Capture the cell that displays the provided text and extract its (X, Y) central coordinate. 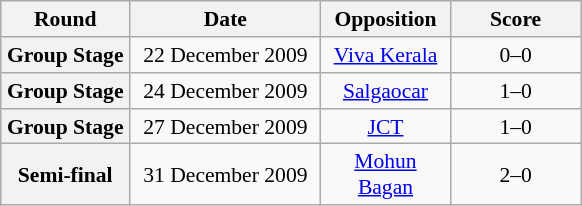
Viva Kerala (385, 55)
2–0 (516, 174)
22 December 2009 (225, 55)
0–0 (516, 55)
Mohun Bagan (385, 174)
Round (65, 19)
Date (225, 19)
JCT (385, 126)
Salgaocar (385, 91)
31 December 2009 (225, 174)
Semi-final (65, 174)
27 December 2009 (225, 126)
Opposition (385, 19)
Score (516, 19)
24 December 2009 (225, 91)
